From the cell containing the given text, extract its center point as [X, Y] coordinate. 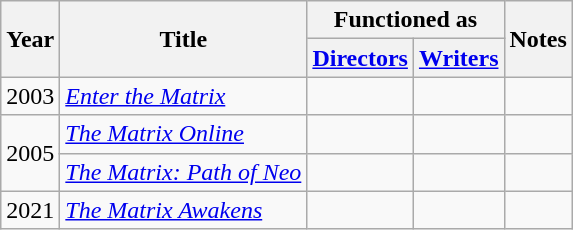
Directors [360, 58]
Notes [538, 39]
Writers [458, 58]
2005 [30, 153]
Year [30, 39]
Title [184, 39]
Functioned as [406, 20]
The Matrix Awakens [184, 210]
The Matrix Online [184, 134]
Enter the Matrix [184, 96]
The Matrix: Path of Neo [184, 172]
2021 [30, 210]
2003 [30, 96]
